Provide the [X, Y] coordinate of the cell's center where the given text is located.  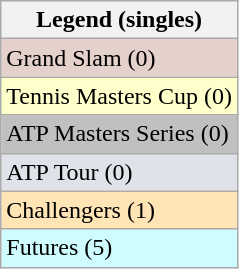
Tennis Masters Cup (0) [120, 96]
ATP Tour (0) [120, 172]
Challengers (1) [120, 210]
Legend (singles) [120, 20]
ATP Masters Series (0) [120, 134]
Futures (5) [120, 248]
Grand Slam (0) [120, 58]
